For the text-containing cell, return its midpoint in [X, Y] coordinate format. 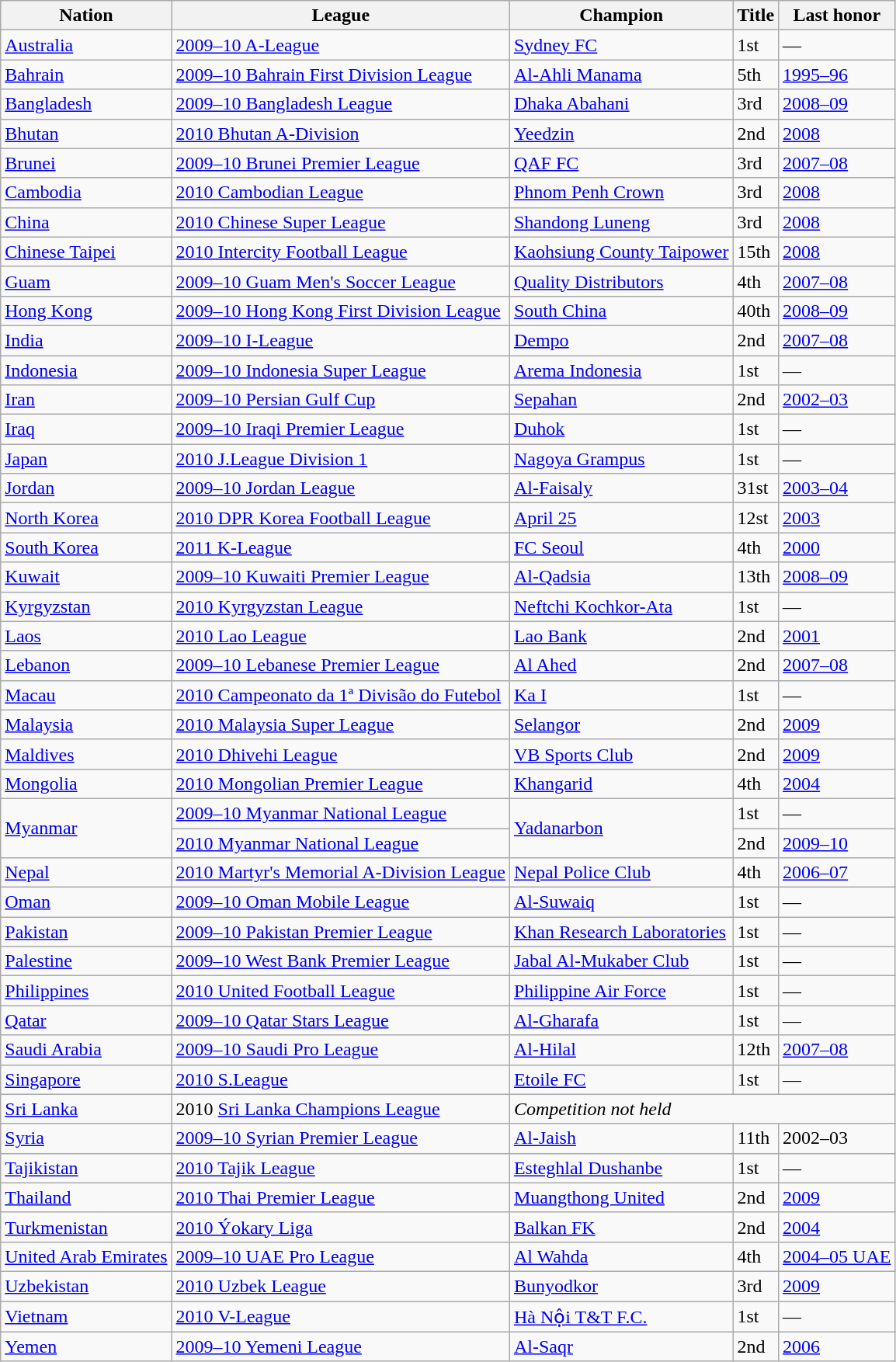
Al-Ahli Manama [621, 75]
2009–10 Bahrain First Division League [340, 75]
Esteghlal Dushanbe [621, 1168]
Qatar [86, 1020]
Etoile FC [621, 1079]
2011 K-League [340, 547]
Japan [86, 459]
Iran [86, 400]
2009–10 Syrian Premier League [340, 1138]
Indonesia [86, 370]
2009–10 Persian Gulf Cup [340, 400]
2010 Chinese Super League [340, 222]
2009–10 UAE Pro League [340, 1256]
Shandong Luneng [621, 222]
Turkmenistan [86, 1227]
2009–10 A-League [340, 45]
2009–10 Lebanese Premier League [340, 665]
Dhaka Abahani [621, 104]
2009–10 Guam Men's Soccer League [340, 281]
5th [756, 75]
2010 V-League [340, 1317]
2009–10 Myanmar National League [340, 813]
Saudi Arabia [86, 1050]
12st [756, 518]
Hà Nội T&T F.C. [621, 1317]
Title [756, 16]
Al-Jaish [621, 1138]
South Korea [86, 547]
2010 Dhivehi League [340, 754]
Maldives [86, 754]
2009–10 Oman Mobile League [340, 902]
2009–10 West Bank Premier League [340, 961]
2009–10 [837, 843]
Phnom Penh Crown [621, 193]
2010 Kyrgyzstan League [340, 606]
Bhutan [86, 134]
Philippine Air Force [621, 991]
Jabal Al-Mukaber Club [621, 961]
Bahrain [86, 75]
Kyrgyzstan [86, 606]
2009–10 Saudi Pro League [340, 1050]
Sri Lanka [86, 1109]
Neftchi Kochkor-Ata [621, 606]
2010 Myanmar National League [340, 843]
Al-Saqr [621, 1346]
2010 Lao League [340, 636]
Al-Qadsia [621, 577]
Myanmar [86, 828]
Quality Distributors [621, 281]
Muangthong United [621, 1197]
12th [756, 1050]
1995–96 [837, 75]
Nepal [86, 873]
2001 [837, 636]
FC Seoul [621, 547]
Competition not held [702, 1109]
2009–10 Iraqi Premier League [340, 429]
Last honor [837, 16]
2010 S.League [340, 1079]
Palestine [86, 961]
2000 [837, 547]
Mongolia [86, 783]
Ka I [621, 695]
Malaysia [86, 724]
South China [621, 311]
2003 [837, 518]
2010 DPR Korea Football League [340, 518]
Yadanarbon [621, 828]
15th [756, 252]
2009–10 Pakistan Premier League [340, 932]
2009–10 Yemeni League [340, 1346]
Al Wahda [621, 1256]
2009–10 I-League [340, 340]
Yeedzin [621, 134]
Pakistan [86, 932]
Uzbekistan [86, 1286]
Selangor [621, 724]
Iraq [86, 429]
Sydney FC [621, 45]
2010 Cambodian League [340, 193]
Kaohsiung County Taipower [621, 252]
Kuwait [86, 577]
Laos [86, 636]
2010 Uzbek League [340, 1286]
2006 [837, 1346]
Nepal Police Club [621, 873]
VB Sports Club [621, 754]
2010 Bhutan A-Division [340, 134]
11th [756, 1138]
2009–10 Brunei Premier League [340, 163]
North Korea [86, 518]
Oman [86, 902]
League [340, 16]
Thailand [86, 1197]
Al-Gharafa [621, 1020]
Sepahan [621, 400]
Nagoya Grampus [621, 459]
31st [756, 488]
Al-Faisaly [621, 488]
Guam [86, 281]
Cambodia [86, 193]
2010 J.League Division 1 [340, 459]
Hong Kong [86, 311]
April 25 [621, 518]
Duhok [621, 429]
40th [756, 311]
2009–10 Kuwaiti Premier League [340, 577]
Tajikistan [86, 1168]
Arema Indonesia [621, 370]
Lao Bank [621, 636]
Macau [86, 695]
Dempo [621, 340]
China [86, 222]
2006–07 [837, 873]
Yemen [86, 1346]
Singapore [86, 1079]
QAF FC [621, 163]
2004–05 UAE [837, 1256]
Khangarid [621, 783]
Lebanon [86, 665]
2010 Sri Lanka Champions League [340, 1109]
Al-Hilal [621, 1050]
2009–10 Indonesia Super League [340, 370]
2010 Tajik League [340, 1168]
Chinese Taipei [86, 252]
Australia [86, 45]
2010 United Football League [340, 991]
2010 Thai Premier League [340, 1197]
2003–04 [837, 488]
2010 Martyr's Memorial A-Division League [340, 873]
2010 Ýokary Liga [340, 1227]
Khan Research Laboratories [621, 932]
Vietnam [86, 1317]
Champion [621, 16]
Bunyodkor [621, 1286]
2010 Campeonato da 1ª Divisão do Futebol [340, 695]
Balkan FK [621, 1227]
United Arab Emirates [86, 1256]
India [86, 340]
2010 Mongolian Premier League [340, 783]
2009–10 Jordan League [340, 488]
Bangladesh [86, 104]
Syria [86, 1138]
Jordan [86, 488]
Al Ahed [621, 665]
Brunei [86, 163]
13th [756, 577]
Al-Suwaiq [621, 902]
2009–10 Qatar Stars League [340, 1020]
2010 Intercity Football League [340, 252]
2009–10 Bangladesh League [340, 104]
Philippines [86, 991]
Nation [86, 16]
2009–10 Hong Kong First Division League [340, 311]
2010 Malaysia Super League [340, 724]
